Pinpoint the cell where the given text exists, returning its (X, Y) midpoint coordinate. 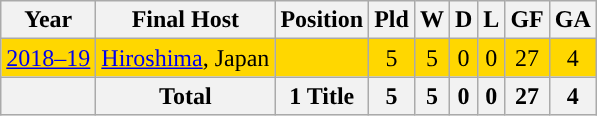
D (463, 20)
Position (322, 20)
Hiroshima, Japan (186, 58)
W (432, 20)
1 Title (322, 96)
Year (48, 20)
Total (186, 96)
Pld (392, 20)
GA (572, 20)
2018–19 (48, 58)
L (492, 20)
GF (527, 20)
Final Host (186, 20)
